Capture the cell that displays the provided text and extract its (X, Y) central coordinate. 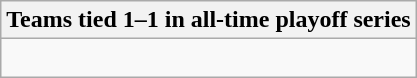
Teams tied 1–1 in all-time playoff series (208, 20)
